Find where the given text appears and provide that cell's center as (x, y) coordinate. 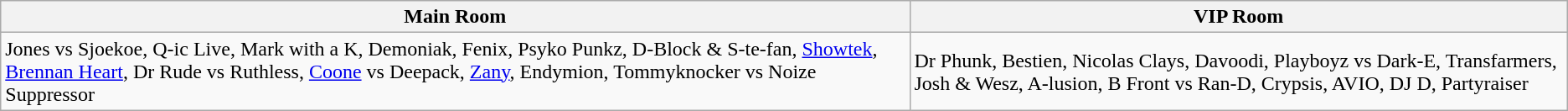
VIP Room (1238, 17)
Main Room (456, 17)
